Extract the [x, y] coordinate from the center of the cell holding the provided text.  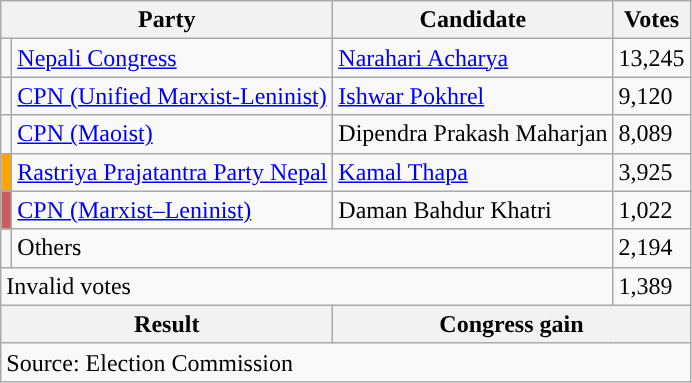
CPN (Marxist–Leninist) [172, 210]
1,389 [652, 286]
9,120 [652, 96]
Party [167, 20]
8,089 [652, 134]
CPN (Maoist) [172, 134]
Dipendra Prakash Maharjan [473, 134]
Nepali Congress [172, 58]
Congress gain [512, 324]
Source: Election Commission [346, 362]
Ishwar Pokhrel [473, 96]
Others [312, 248]
1,022 [652, 210]
13,245 [652, 58]
2,194 [652, 248]
3,925 [652, 172]
Narahari Acharya [473, 58]
Candidate [473, 20]
Kamal Thapa [473, 172]
Daman Bahdur Khatri [473, 210]
Rastriya Prajatantra Party Nepal [172, 172]
CPN (Unified Marxist-Leninist) [172, 96]
Invalid votes [307, 286]
Result [167, 324]
Votes [652, 20]
